Find where the given text appears and provide that cell's center as [x, y] coordinate. 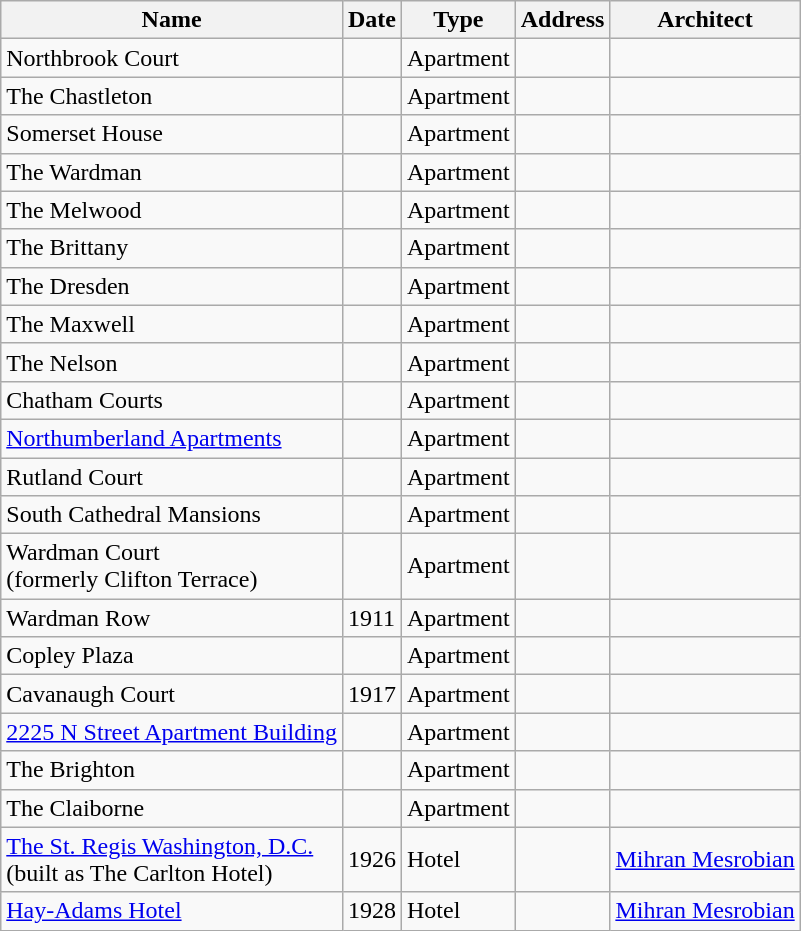
1926 [372, 860]
The Melwood [172, 210]
South Cathedral Mansions [172, 515]
Hay-Adams Hotel [172, 911]
1928 [372, 911]
Copley Plaza [172, 656]
Cavanaugh Court [172, 694]
1911 [372, 618]
The Dresden [172, 286]
Address [562, 20]
Somerset House [172, 134]
The Wardman [172, 172]
The Claiborne [172, 808]
Wardman Court(formerly Clifton Terrace) [172, 566]
The Brighton [172, 770]
The Chastleton [172, 96]
Rutland Court [172, 477]
Date [372, 20]
Type [459, 20]
2225 N Street Apartment Building [172, 732]
The St. Regis Washington, D.C.(built as The Carlton Hotel) [172, 860]
Wardman Row [172, 618]
Name [172, 20]
The Maxwell [172, 324]
Northumberland Apartments [172, 438]
1917 [372, 694]
Chatham Courts [172, 400]
Architect [705, 20]
The Nelson [172, 362]
Northbrook Court [172, 58]
The Brittany [172, 248]
